Return [x, y] of the center of cell containing provided text 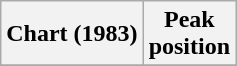
Peakposition [189, 34]
Chart (1983) [72, 34]
